Return [X, Y] of the center of cell containing provided text 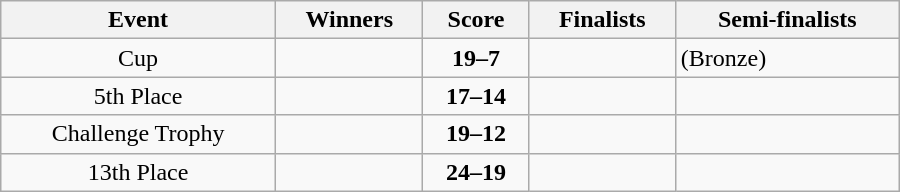
17–14 [476, 96]
Event [138, 20]
Winners [348, 20]
19–12 [476, 134]
Finalists [602, 20]
Semi-finalists [787, 20]
Cup [138, 58]
(Bronze) [787, 58]
5th Place [138, 96]
Score [476, 20]
Challenge Trophy [138, 134]
13th Place [138, 172]
24–19 [476, 172]
19–7 [476, 58]
